From the cell containing the given text, extract its center point as [x, y] coordinate. 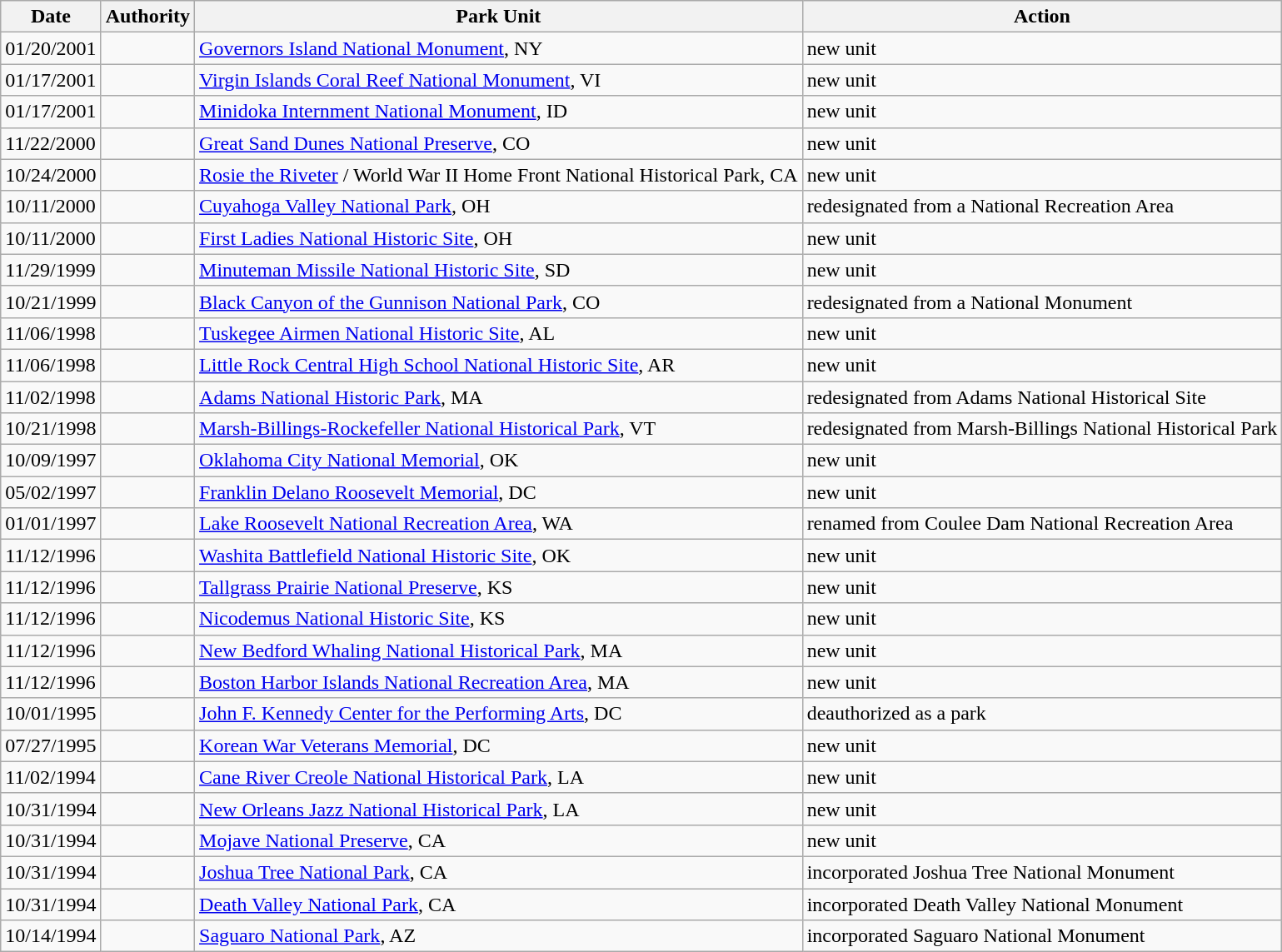
redesignated from Adams National Historical Site [1042, 397]
Black Canyon of the Gunnison National Park, CO [499, 302]
11/22/2000 [51, 143]
Date [51, 17]
Joshua Tree National Park, CA [499, 872]
Rosie the Riveter / World War II Home Front National Historical Park, CA [499, 175]
Death Valley National Park, CA [499, 904]
Virgin Islands Coral Reef National Monument, VI [499, 80]
Oklahoma City National Memorial, OK [499, 461]
Lake Roosevelt National Recreation Area, WA [499, 524]
Cane River Creole National Historical Park, LA [499, 777]
New Bedford Whaling National Historical Park, MA [499, 650]
11/02/1994 [51, 777]
Tuskegee Airmen National Historic Site, AL [499, 333]
10/14/1994 [51, 936]
05/02/1997 [51, 492]
renamed from Coulee Dam National Recreation Area [1042, 524]
10/09/1997 [51, 461]
10/24/2000 [51, 175]
redesignated from a National Recreation Area [1042, 207]
01/20/2001 [51, 48]
Action [1042, 17]
Marsh-Billings-Rockefeller National Historical Park, VT [499, 429]
New Orleans Jazz National Historical Park, LA [499, 809]
Nicodemus National Historic Site, KS [499, 619]
Franklin Delano Roosevelt Memorial, DC [499, 492]
Tallgrass Prairie National Preserve, KS [499, 587]
incorporated Saguaro National Monument [1042, 936]
Washita Battlefield National Historic Site, OK [499, 556]
10/01/1995 [51, 714]
Park Unit [499, 17]
11/02/1998 [51, 397]
John F. Kennedy Center for the Performing Arts, DC [499, 714]
Minidoka Internment National Monument, ID [499, 112]
Mojave National Preserve, CA [499, 840]
Authority [147, 17]
Korean War Veterans Memorial, DC [499, 745]
07/27/1995 [51, 745]
01/01/1997 [51, 524]
Adams National Historic Park, MA [499, 397]
Boston Harbor Islands National Recreation Area, MA [499, 682]
redesignated from Marsh-Billings National Historical Park [1042, 429]
Minuteman Missile National Historic Site, SD [499, 270]
Little Rock Central High School National Historic Site, AR [499, 365]
Governors Island National Monument, NY [499, 48]
redesignated from a National Monument [1042, 302]
Cuyahoga Valley National Park, OH [499, 207]
Saguaro National Park, AZ [499, 936]
10/21/1999 [51, 302]
10/21/1998 [51, 429]
incorporated Death Valley National Monument [1042, 904]
incorporated Joshua Tree National Monument [1042, 872]
First Ladies National Historic Site, OH [499, 238]
deauthorized as a park [1042, 714]
Great Sand Dunes National Preserve, CO [499, 143]
11/29/1999 [51, 270]
